Determine the (X, Y) coordinate at the center of the cell enclosing the given text.  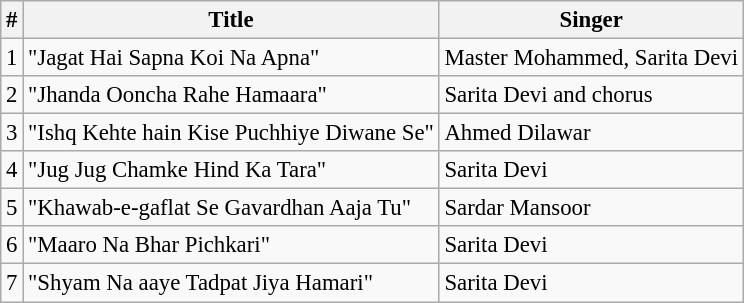
"Ishq Kehte hain Kise Puchhiye Diwane Se" (231, 133)
7 (12, 283)
"Khawab-e-gaflat Se Gavardhan Aaja Tu" (231, 208)
"Jug Jug Chamke Hind Ka Tara" (231, 170)
Sardar Mansoor (591, 208)
5 (12, 208)
"Jhanda Ooncha Rahe Hamaara" (231, 95)
3 (12, 133)
Singer (591, 20)
4 (12, 170)
2 (12, 95)
Master Mohammed, Sarita Devi (591, 58)
Ahmed Dilawar (591, 133)
6 (12, 245)
Sarita Devi and chorus (591, 95)
1 (12, 58)
"Jagat Hai Sapna Koi Na Apna" (231, 58)
# (12, 20)
"Shyam Na aaye Tadpat Jiya Hamari" (231, 283)
Title (231, 20)
"Maaro Na Bhar Pichkari" (231, 245)
